Identify which cell holds the provided text, then report its (x, y) central coordinate. 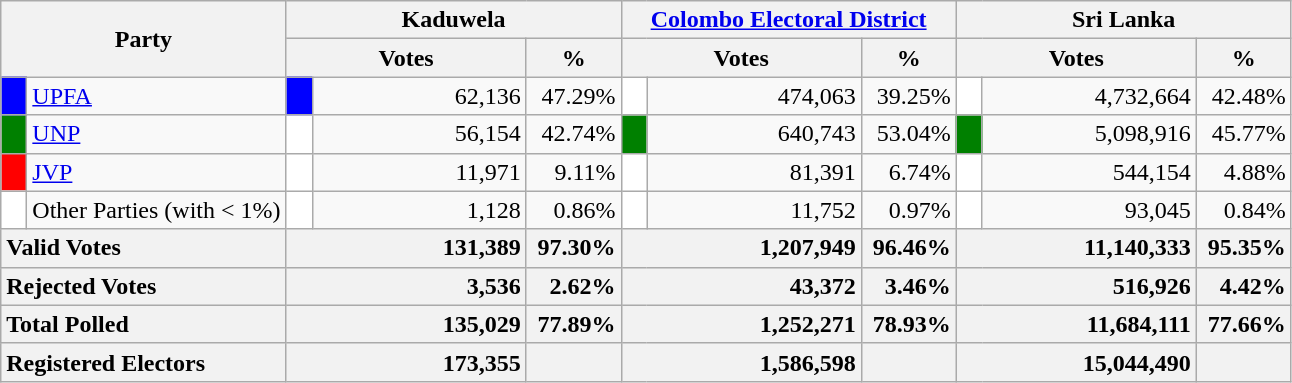
1,207,949 (741, 248)
Registered Electors (144, 362)
1,128 (419, 210)
81,391 (754, 172)
Sri Lanka (1124, 20)
Total Polled (144, 324)
96.46% (908, 248)
42.48% (1244, 96)
Party (144, 39)
95.35% (1244, 248)
6.74% (908, 172)
135,029 (406, 324)
Colombo Electoral District (788, 20)
Valid Votes (144, 248)
78.93% (908, 324)
2.62% (574, 286)
516,926 (1076, 286)
1,252,271 (741, 324)
1,586,598 (741, 362)
173,355 (406, 362)
3.46% (908, 286)
77.66% (1244, 324)
11,752 (754, 210)
UPFA (156, 96)
0.86% (574, 210)
47.29% (574, 96)
UNP (156, 134)
11,140,333 (1076, 248)
39.25% (908, 96)
640,743 (754, 134)
42.74% (574, 134)
Rejected Votes (144, 286)
5,098,916 (1089, 134)
Other Parties (with < 1%) (156, 210)
45.77% (1244, 134)
474,063 (754, 96)
97.30% (574, 248)
Kaduwela (454, 20)
43,372 (741, 286)
4.42% (1244, 286)
9.11% (574, 172)
0.84% (1244, 210)
544,154 (1089, 172)
131,389 (406, 248)
77.89% (574, 324)
0.97% (908, 210)
56,154 (419, 134)
53.04% (908, 134)
JVP (156, 172)
4,732,664 (1089, 96)
15,044,490 (1076, 362)
3,536 (406, 286)
11,971 (419, 172)
11,684,111 (1076, 324)
62,136 (419, 96)
93,045 (1089, 210)
4.88% (1244, 172)
